Determine the (X, Y) coordinate at the center of the cell enclosing the given text.  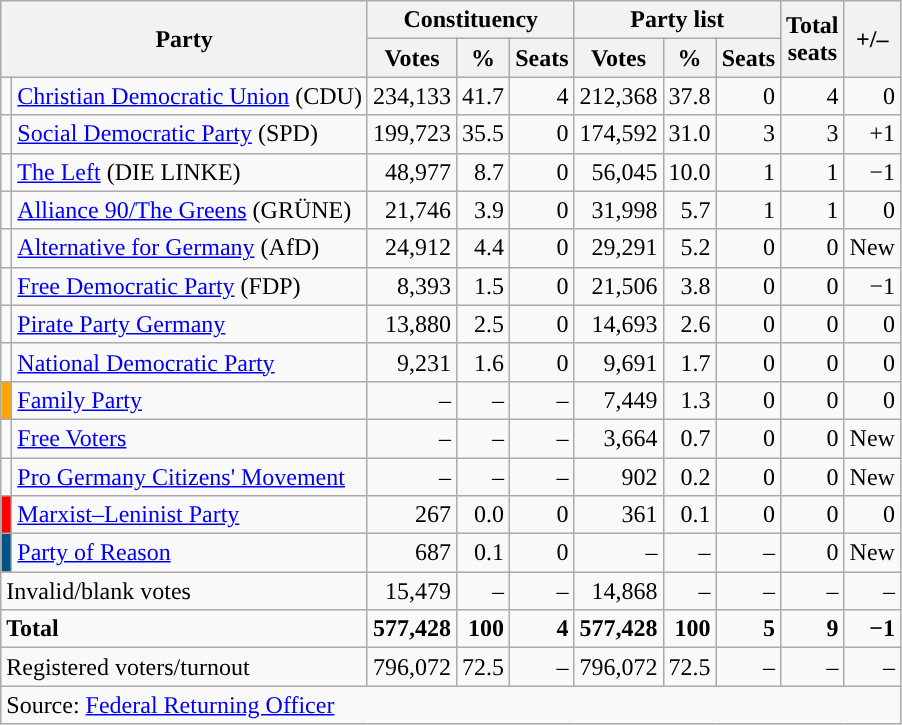
267 (412, 515)
8.7 (484, 172)
8,393 (412, 286)
13,880 (412, 324)
48,977 (412, 172)
1.5 (484, 286)
10.0 (690, 172)
21,506 (618, 286)
14,693 (618, 324)
14,868 (618, 591)
Totalseats (813, 39)
174,592 (618, 134)
687 (412, 553)
Marxist–Leninist Party (190, 515)
2.5 (484, 324)
234,133 (412, 96)
37.8 (690, 96)
1.3 (690, 400)
Party of Reason (190, 553)
361 (618, 515)
1.6 (484, 362)
1.7 (690, 362)
4.4 (484, 248)
Pro Germany Citizens' Movement (190, 477)
15,479 (412, 591)
9,691 (618, 362)
24,912 (412, 248)
Party (184, 39)
Alternative for Germany (AfD) (190, 248)
Christian Democratic Union (CDU) (190, 96)
902 (618, 477)
56,045 (618, 172)
3.9 (484, 210)
Alliance 90/The Greens (GRÜNE) (190, 210)
5.7 (690, 210)
2.6 (690, 324)
Party list (678, 20)
3,664 (618, 438)
Social Democratic Party (SPD) (190, 134)
199,723 (412, 134)
National Democratic Party (190, 362)
+/– (872, 39)
Source: Federal Returning Officer (451, 705)
31,998 (618, 210)
Constituency (470, 20)
0.7 (690, 438)
Free Voters (190, 438)
Family Party (190, 400)
7,449 (618, 400)
Invalid/blank votes (184, 591)
9 (813, 629)
29,291 (618, 248)
21,746 (412, 210)
212,368 (618, 96)
5 (748, 629)
+1 (872, 134)
5.2 (690, 248)
Free Democratic Party (FDP) (190, 286)
Total (184, 629)
Registered voters/turnout (184, 667)
0.0 (484, 515)
The Left (DIE LINKE) (190, 172)
35.5 (484, 134)
41.7 (484, 96)
31.0 (690, 134)
Pirate Party Germany (190, 324)
0.2 (690, 477)
9,231 (412, 362)
3.8 (690, 286)
